Find where the given text appears and provide that cell's center as [X, Y] coordinate. 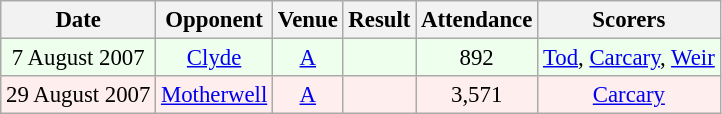
3,571 [477, 95]
Tod, Carcary, Weir [629, 58]
Scorers [629, 20]
Attendance [477, 20]
Date [78, 20]
7 August 2007 [78, 58]
29 August 2007 [78, 95]
Carcary [629, 95]
Opponent [214, 20]
Result [380, 20]
Clyde [214, 58]
892 [477, 58]
Motherwell [214, 95]
Venue [308, 20]
